Search for the cell housing the specified text and yield its [X, Y] center coordinate. 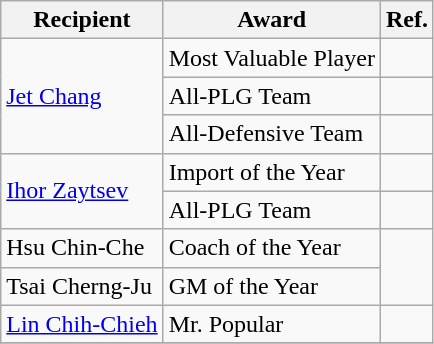
Lin Chih-Chieh [82, 324]
Award [272, 20]
Jet Chang [82, 96]
Hsu Chin-Che [82, 248]
Mr. Popular [272, 324]
Coach of the Year [272, 248]
Ref. [406, 20]
Ihor Zaytsev [82, 191]
Import of the Year [272, 172]
GM of the Year [272, 286]
Recipient [82, 20]
All-Defensive Team [272, 134]
Most Valuable Player [272, 58]
Tsai Cherng-Ju [82, 286]
